Identify which cell holds the provided text, then report its [x, y] central coordinate. 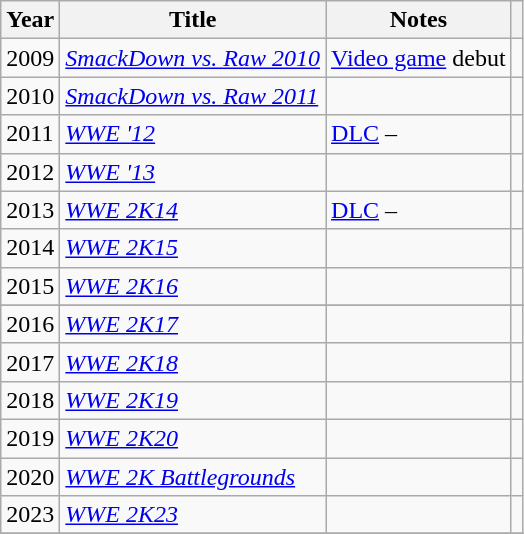
2023 [30, 515]
Video game debut [419, 58]
WWE 2K19 [193, 400]
WWE 2K17 [193, 324]
2010 [30, 96]
SmackDown vs. Raw 2011 [193, 96]
2019 [30, 438]
WWE 2K23 [193, 515]
WWE 2K20 [193, 438]
WWE 2K18 [193, 362]
2016 [30, 324]
Year [30, 20]
SmackDown vs. Raw 2010 [193, 58]
2009 [30, 58]
WWE 2K Battlegrounds [193, 477]
WWE '12 [193, 134]
2011 [30, 134]
2012 [30, 172]
WWE 2K15 [193, 248]
2017 [30, 362]
2014 [30, 248]
Title [193, 20]
WWE '13 [193, 172]
2013 [30, 210]
2015 [30, 286]
2020 [30, 477]
WWE 2K16 [193, 286]
Notes [419, 20]
2018 [30, 400]
WWE 2K14 [193, 210]
